Find where the given text appears and provide that cell's center as (x, y) coordinate. 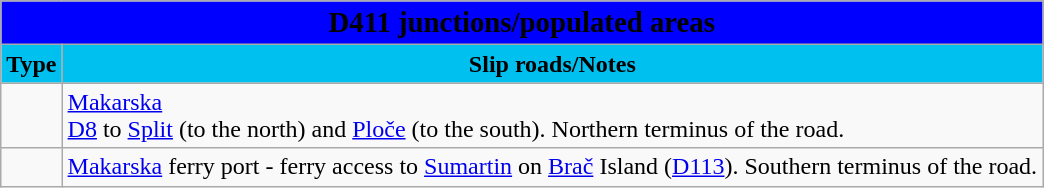
Slip roads/Notes (552, 64)
Type (32, 64)
Makarska D8 to Split (to the north) and Ploče (to the south). Northern terminus of the road. (552, 116)
D411 junctions/populated areas (522, 23)
Makarska ferry port - ferry access to Sumartin on Brač Island (D113). Southern terminus of the road. (552, 167)
